Determine the (x, y) coordinate at the center of the cell enclosing the given text.  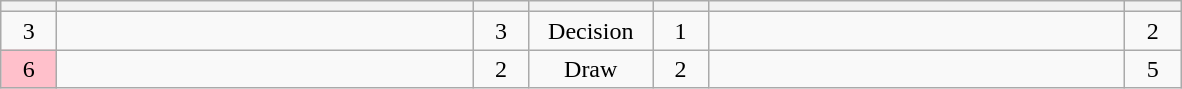
1 (680, 31)
Draw (591, 69)
5 (1153, 69)
Decision (591, 31)
6 (29, 69)
